From the cell containing the given text, extract its center point as (X, Y) coordinate. 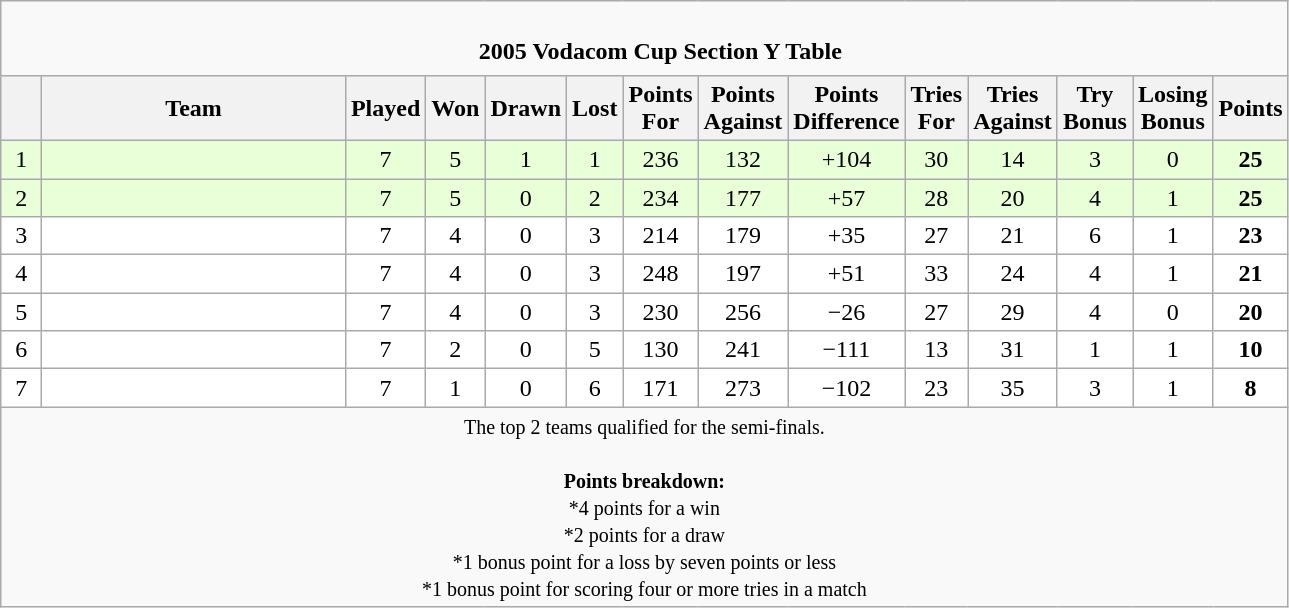
29 (1013, 312)
Points Against (743, 108)
30 (936, 159)
14 (1013, 159)
Losing Bonus (1172, 108)
171 (660, 388)
130 (660, 350)
236 (660, 159)
+51 (846, 274)
Tries For (936, 108)
230 (660, 312)
24 (1013, 274)
256 (743, 312)
35 (1013, 388)
−102 (846, 388)
132 (743, 159)
Played (385, 108)
179 (743, 236)
−26 (846, 312)
Team (194, 108)
−111 (846, 350)
Points Difference (846, 108)
197 (743, 274)
13 (936, 350)
+57 (846, 197)
10 (1250, 350)
Lost (595, 108)
Drawn (526, 108)
273 (743, 388)
241 (743, 350)
33 (936, 274)
28 (936, 197)
8 (1250, 388)
248 (660, 274)
Points (1250, 108)
Won (456, 108)
+35 (846, 236)
177 (743, 197)
214 (660, 236)
Tries Against (1013, 108)
Points For (660, 108)
+104 (846, 159)
31 (1013, 350)
Try Bonus (1094, 108)
234 (660, 197)
